Detect which cell encompasses the target text, then output its (x, y) center coordinate. 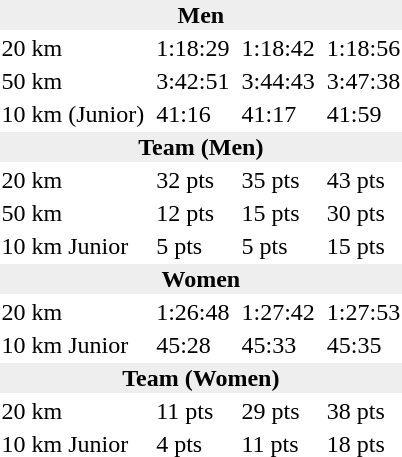
41:17 (278, 114)
30 pts (363, 213)
Team (Women) (201, 378)
1:26:48 (193, 312)
45:35 (363, 345)
45:28 (193, 345)
Men (201, 15)
3:47:38 (363, 81)
1:27:53 (363, 312)
45:33 (278, 345)
10 km (Junior) (73, 114)
Women (201, 279)
1:18:42 (278, 48)
32 pts (193, 180)
29 pts (278, 411)
38 pts (363, 411)
1:18:29 (193, 48)
1:18:56 (363, 48)
3:44:43 (278, 81)
11 pts (193, 411)
Team (Men) (201, 147)
12 pts (193, 213)
3:42:51 (193, 81)
43 pts (363, 180)
1:27:42 (278, 312)
35 pts (278, 180)
41:59 (363, 114)
41:16 (193, 114)
